Return (X, Y) of the center of cell containing provided text 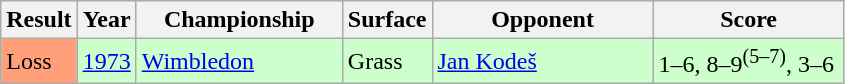
Championship (239, 20)
1–6, 8–9(5–7), 3–6 (748, 62)
Grass (387, 62)
Wimbledon (239, 62)
Score (748, 20)
Surface (387, 20)
Loss (39, 62)
Jan Kodeš (542, 62)
1973 (106, 62)
Result (39, 20)
Opponent (542, 20)
Year (106, 20)
